Identify which cell holds the provided text, then report its (x, y) central coordinate. 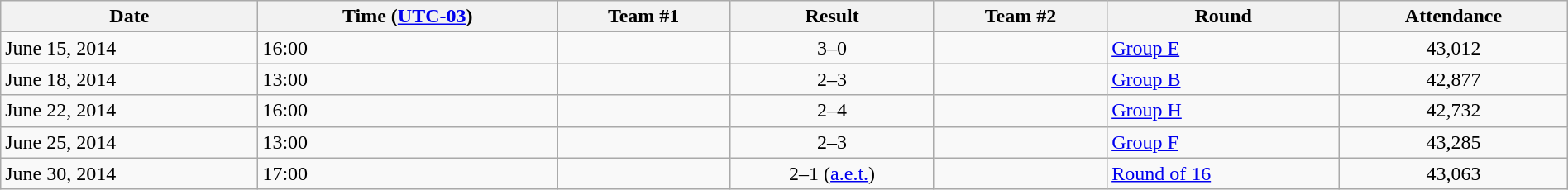
42,877 (1454, 79)
June 18, 2014 (129, 79)
June 15, 2014 (129, 48)
Team #1 (643, 17)
June 22, 2014 (129, 111)
43,285 (1454, 142)
3–0 (832, 48)
Group B (1224, 79)
Team #2 (1021, 17)
Group F (1224, 142)
Attendance (1454, 17)
Round of 16 (1224, 173)
Round (1224, 17)
June 30, 2014 (129, 173)
Date (129, 17)
17:00 (408, 173)
Result (832, 17)
2–4 (832, 111)
June 25, 2014 (129, 142)
43,063 (1454, 173)
Group E (1224, 48)
2–1 (a.e.t.) (832, 173)
42,732 (1454, 111)
43,012 (1454, 48)
Time (UTC-03) (408, 17)
Group H (1224, 111)
